Search for the cell housing the specified text and yield its (X, Y) center coordinate. 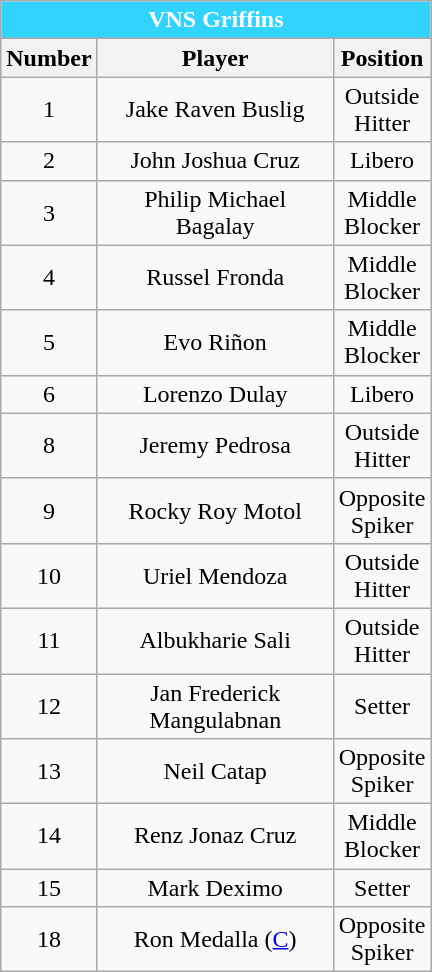
Evo Riñon (215, 342)
John Joshua Cruz (215, 161)
2 (49, 161)
Russel Fronda (215, 278)
Albukharie Sali (215, 640)
Uriel Mendoza (215, 576)
Rocky Roy Motol (215, 510)
Jeremy Pedrosa (215, 446)
Player (215, 58)
4 (49, 278)
Lorenzo Dulay (215, 394)
12 (49, 706)
Ron Medalla (C) (215, 940)
1 (49, 110)
6 (49, 394)
3 (49, 212)
Jan Frederick Mangulabnan (215, 706)
Renz Jonaz Cruz (215, 836)
18 (49, 940)
Mark Deximo (215, 888)
Jake Raven Buslig (215, 110)
13 (49, 772)
Philip Michael Bagalay (215, 212)
8 (49, 446)
10 (49, 576)
VNS Griffins (216, 20)
9 (49, 510)
14 (49, 836)
11 (49, 640)
Number (49, 58)
15 (49, 888)
Position (382, 58)
5 (49, 342)
Neil Catap (215, 772)
